From the cell containing the given text, extract its center point as (x, y) coordinate. 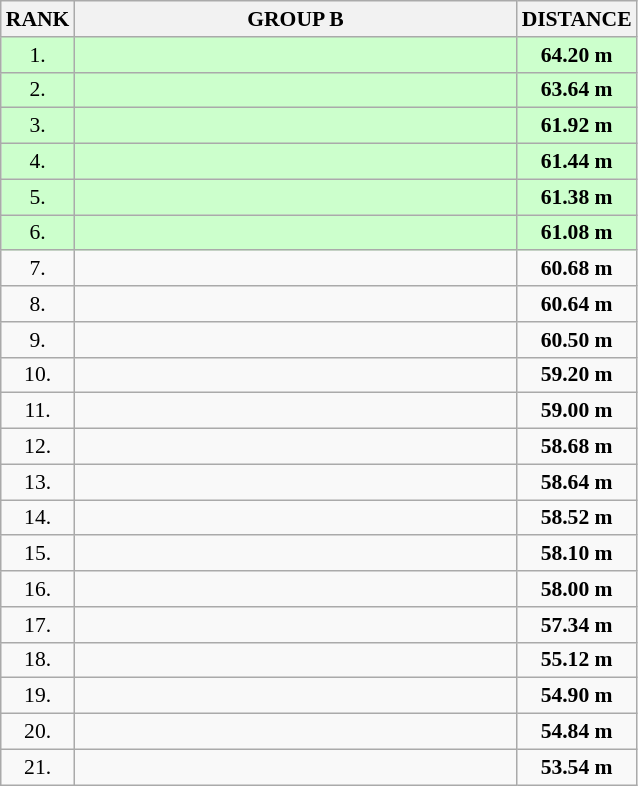
55.12 m (577, 660)
58.64 m (577, 482)
58.10 m (577, 554)
14. (38, 518)
60.50 m (577, 340)
60.64 m (577, 304)
59.00 m (577, 411)
61.08 m (577, 233)
61.92 m (577, 126)
7. (38, 269)
11. (38, 411)
54.84 m (577, 732)
63.64 m (577, 90)
DISTANCE (577, 19)
15. (38, 554)
18. (38, 660)
54.90 m (577, 696)
20. (38, 732)
GROUP B (295, 19)
10. (38, 375)
2. (38, 90)
1. (38, 55)
5. (38, 197)
12. (38, 447)
60.68 m (577, 269)
58.68 m (577, 447)
13. (38, 482)
53.54 m (577, 767)
8. (38, 304)
21. (38, 767)
64.20 m (577, 55)
16. (38, 589)
4. (38, 162)
RANK (38, 19)
61.44 m (577, 162)
9. (38, 340)
6. (38, 233)
17. (38, 625)
3. (38, 126)
59.20 m (577, 375)
57.34 m (577, 625)
61.38 m (577, 197)
58.52 m (577, 518)
58.00 m (577, 589)
19. (38, 696)
